From the cell containing the given text, extract its center point as [x, y] coordinate. 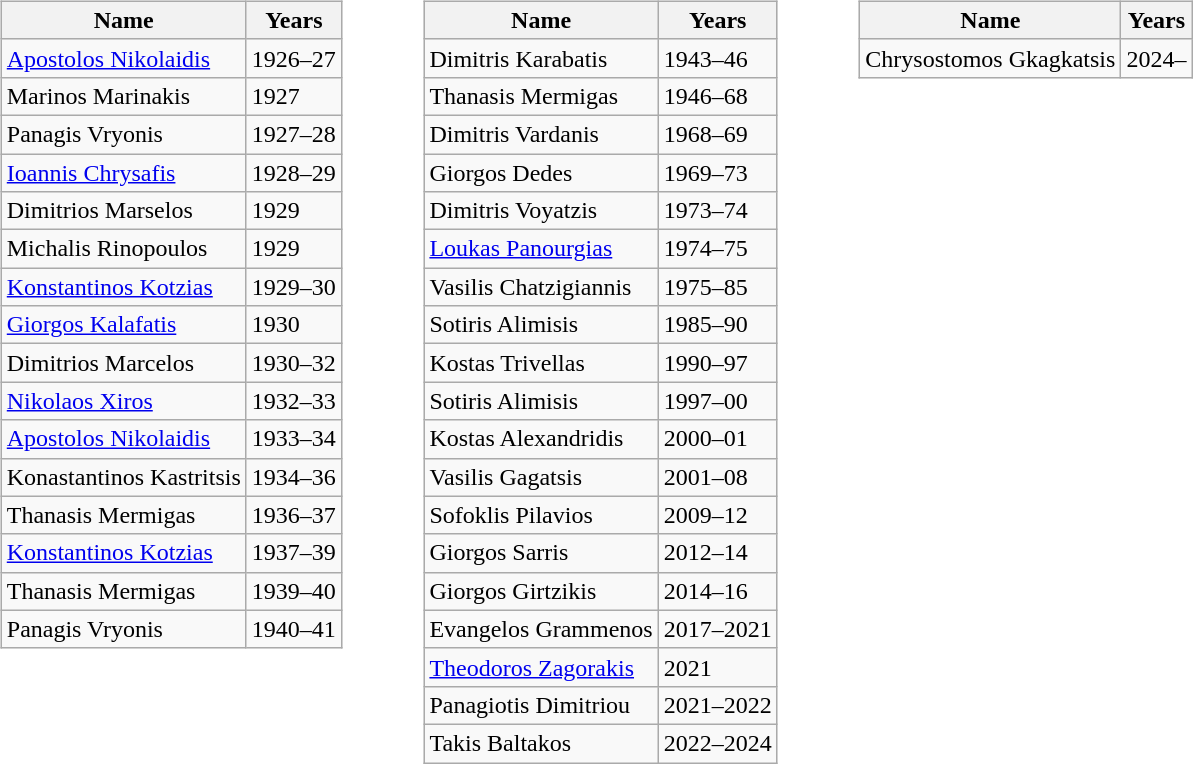
1946–68 [718, 96]
1927–28 [294, 134]
Vasilis Gagatsis [541, 477]
1975–85 [718, 287]
Michalis Rinopoulos [124, 249]
1934–36 [294, 477]
Evangelos Grammenos [541, 629]
Dimitris Voyatzis [541, 211]
1928–29 [294, 173]
Giorgos Dedes [541, 173]
1939–40 [294, 591]
1985–90 [718, 325]
1933–34 [294, 439]
Nikolaos Xiros [124, 401]
Vasilis Chatzigiannis [541, 287]
Marinos Marinakis [124, 96]
2012–14 [718, 553]
Dimitris Karabatis [541, 58]
Kostas Trivellas [541, 363]
2017–2021 [718, 629]
Sofoklis Pilavios [541, 515]
Loukas Panourgias [541, 249]
Kostas Alexandridis [541, 439]
1968–69 [718, 134]
1930 [294, 325]
2024– [1156, 58]
1929–30 [294, 287]
1940–41 [294, 629]
2009–12 [718, 515]
2001–08 [718, 477]
1937–39 [294, 553]
1943–46 [718, 58]
Giorgos Sarris [541, 553]
2022–2024 [718, 743]
1997–00 [718, 401]
Giorgos Kalafatis [124, 325]
2021–2022 [718, 705]
Panagiotis Dimitriou [541, 705]
1927 [294, 96]
Konastantinos Kastritsis [124, 477]
2000–01 [718, 439]
Chrysostomos Gkagkatsis [990, 58]
1926–27 [294, 58]
1973–74 [718, 211]
Takis Baltakos [541, 743]
1930–32 [294, 363]
2021 [718, 667]
Dimitris Vardanis [541, 134]
Dimitrios Marcelos [124, 363]
1936–37 [294, 515]
1932–33 [294, 401]
Ioannis Chrysafis [124, 173]
Giorgos Girtzikis [541, 591]
2014–16 [718, 591]
Dimitrios Marselos [124, 211]
Theodoros Zagorakis [541, 667]
1990–97 [718, 363]
1974–75 [718, 249]
1969–73 [718, 173]
